Detect which cell encompasses the target text, then output its (X, Y) center coordinate. 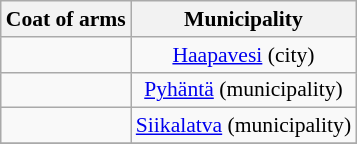
Haapavesi (city) (244, 55)
Pyhäntä (municipality) (244, 90)
Siikalatva (municipality) (244, 126)
Municipality (244, 19)
Coat of arms (66, 19)
